For the text-containing cell, return its midpoint in (x, y) coordinate format. 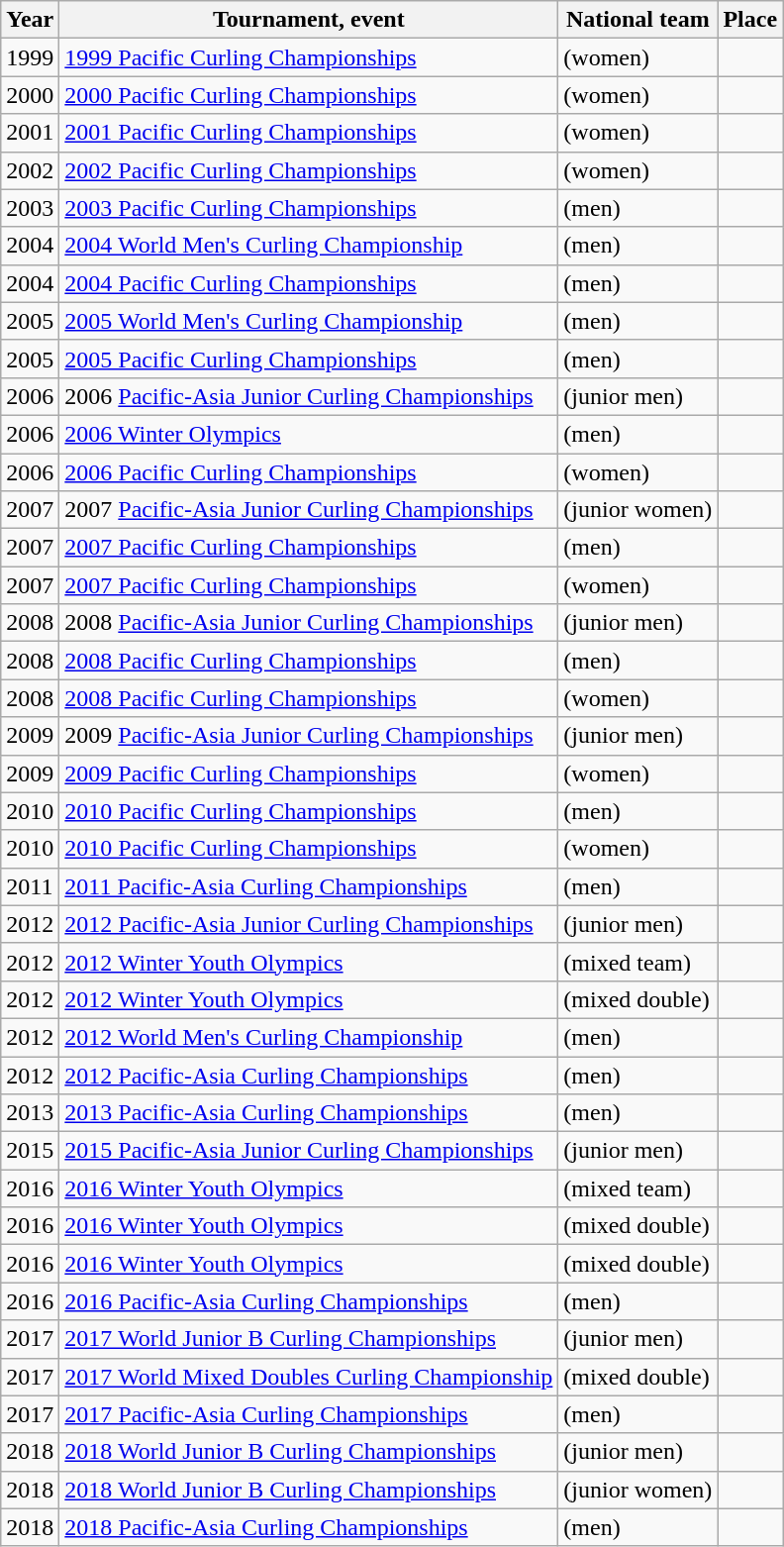
2002 Pacific Curling Championships (309, 170)
2003 (30, 208)
2008 Pacific-Asia Junior Curling Championships (309, 623)
2015 Pacific-Asia Junior Curling Championships (309, 1151)
2001 Pacific Curling Championships (309, 133)
2009 Pacific-Asia Junior Curling Championships (309, 736)
2006 Winter Olympics (309, 434)
2005 Pacific Curling Championships (309, 359)
2006 Pacific-Asia Junior Curling Championships (309, 396)
2012 Pacific-Asia Curling Championships (309, 1075)
2005 World Men's Curling Championship (309, 321)
Year (30, 20)
2009 Pacific Curling Championships (309, 773)
2013 Pacific-Asia Curling Championships (309, 1113)
2007 Pacific-Asia Junior Curling Championships (309, 510)
2012 World Men's Curling Championship (309, 1037)
Tournament, event (309, 20)
2013 (30, 1113)
2001 (30, 133)
2018 Pacific-Asia Curling Championships (309, 1527)
2011 (30, 886)
2004 World Men's Curling Championship (309, 246)
2015 (30, 1151)
2016 Pacific-Asia Curling Championships (309, 1301)
Place (750, 20)
2000 Pacific Curling Championships (309, 95)
2003 Pacific Curling Championships (309, 208)
2017 World Mixed Doubles Curling Championship (309, 1377)
2006 Pacific Curling Championships (309, 472)
2002 (30, 170)
2017 Pacific-Asia Curling Championships (309, 1414)
National team (637, 20)
2017 World Junior B Curling Championships (309, 1339)
2000 (30, 95)
1999 (30, 57)
2011 Pacific-Asia Curling Championships (309, 886)
1999 Pacific Curling Championships (309, 57)
2012 Pacific-Asia Junior Curling Championships (309, 924)
2004 Pacific Curling Championships (309, 283)
